Locate the cell with the specified text and output its (X, Y) center coordinate. 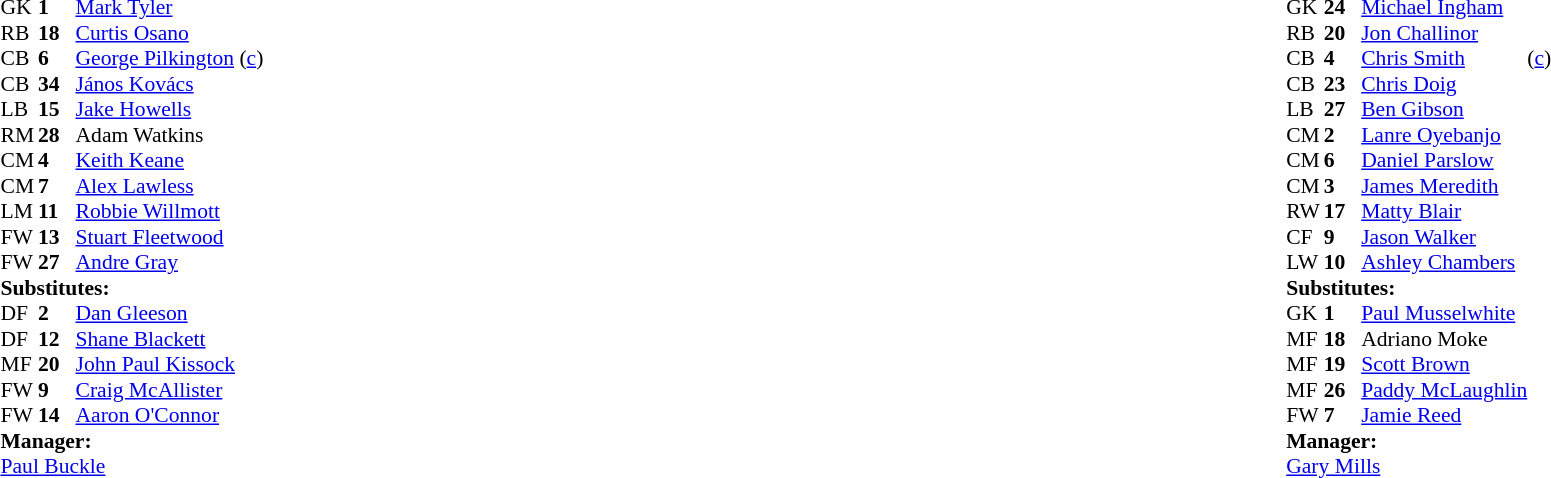
LW (1305, 263)
12 (57, 339)
Paddy McLaughlin (1444, 390)
Shane Blackett (170, 339)
34 (57, 84)
10 (1343, 263)
Jake Howells (170, 109)
Craig McAllister (170, 390)
John Paul Kissock (170, 365)
GK (1305, 313)
(c) (1539, 59)
Andre Gray (170, 263)
Jon Challinor (1444, 33)
RM (19, 135)
Paul Musselwhite (1444, 313)
Chris Doig (1444, 84)
Robbie Willmott (170, 211)
Curtis Osano (170, 33)
Dan Gleeson (170, 313)
Jason Walker (1444, 237)
Ben Gibson (1444, 109)
Alex Lawless (170, 186)
26 (1343, 390)
1 (1343, 313)
Adriano Moke (1444, 339)
Matty Blair (1444, 211)
George Pilkington (c) (170, 59)
CF (1305, 237)
RW (1305, 211)
Lanre Oyebanjo (1444, 135)
Keith Keane (170, 161)
James Meredith (1444, 186)
Scott Brown (1444, 365)
LM (19, 211)
Adam Watkins (170, 135)
14 (57, 415)
17 (1343, 211)
28 (57, 135)
Aaron O'Connor (170, 415)
Chris Smith (1444, 59)
Daniel Parslow (1444, 161)
19 (1343, 365)
23 (1343, 84)
János Kovács (170, 84)
15 (57, 109)
11 (57, 211)
Ashley Chambers (1444, 263)
13 (57, 237)
Stuart Fleetwood (170, 237)
Jamie Reed (1444, 415)
3 (1343, 186)
